Output the [x, y] coordinate of the center of the cell containing the given text.  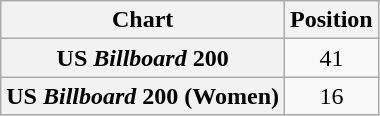
US Billboard 200 (Women) [143, 96]
US Billboard 200 [143, 58]
16 [332, 96]
41 [332, 58]
Position [332, 20]
Chart [143, 20]
